Determine the [X, Y] coordinate at the center of the cell enclosing the given text.  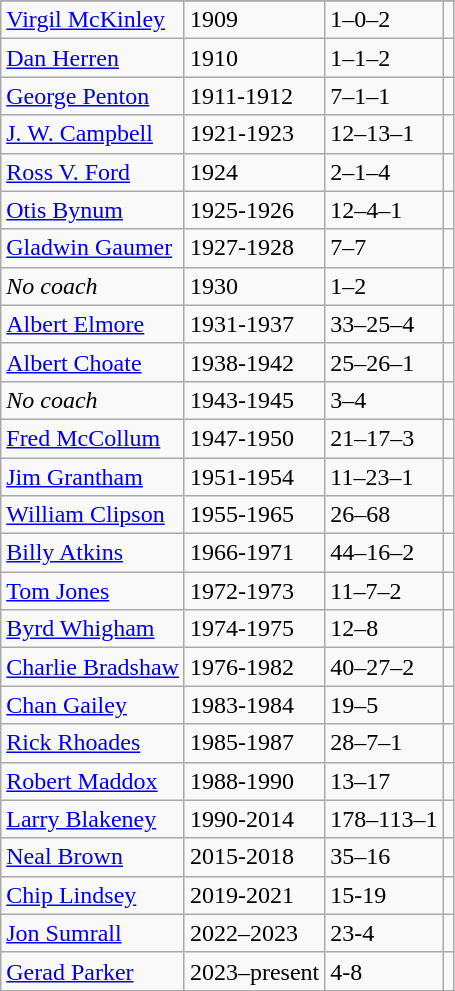
4-8 [384, 971]
Jon Sumrall [93, 933]
1–2 [384, 286]
1974-1975 [254, 629]
1909 [254, 20]
3–4 [384, 400]
1930 [254, 286]
1924 [254, 172]
Fred McCollum [93, 438]
2022–2023 [254, 933]
33–25–4 [384, 324]
Chip Lindsey [93, 895]
Albert Choate [93, 362]
Rick Rhoades [93, 743]
1–1–2 [384, 58]
1947-1950 [254, 438]
178–113–1 [384, 819]
Ross V. Ford [93, 172]
12–13–1 [384, 134]
1990-2014 [254, 819]
1931-1937 [254, 324]
1983-1984 [254, 705]
Dan Herren [93, 58]
J. W. Campbell [93, 134]
1976-1982 [254, 667]
7–7 [384, 248]
1921-1923 [254, 134]
Virgil McKinley [93, 20]
Gladwin Gaumer [93, 248]
13–17 [384, 781]
1925-1926 [254, 210]
1911-1912 [254, 96]
1938-1942 [254, 362]
1927-1928 [254, 248]
2019-2021 [254, 895]
11–7–2 [384, 591]
2015-2018 [254, 857]
Robert Maddox [93, 781]
Jim Grantham [93, 477]
Charlie Bradshaw [93, 667]
1988-1990 [254, 781]
2023–present [254, 971]
1–0–2 [384, 20]
1955-1965 [254, 515]
Tom Jones [93, 591]
1972-1973 [254, 591]
Larry Blakeney [93, 819]
Neal Brown [93, 857]
1910 [254, 58]
23-4 [384, 933]
Chan Gailey [93, 705]
25–26–1 [384, 362]
12–8 [384, 629]
William Clipson [93, 515]
15-19 [384, 895]
28–7–1 [384, 743]
40–27–2 [384, 667]
26–68 [384, 515]
Otis Bynum [93, 210]
35–16 [384, 857]
19–5 [384, 705]
11–23–1 [384, 477]
1951-1954 [254, 477]
George Penton [93, 96]
Billy Atkins [93, 553]
1943-1945 [254, 400]
1966-1971 [254, 553]
Albert Elmore [93, 324]
21–17–3 [384, 438]
44–16–2 [384, 553]
12–4–1 [384, 210]
2–1–4 [384, 172]
Gerad Parker [93, 971]
Byrd Whigham [93, 629]
7–1–1 [384, 96]
1985-1987 [254, 743]
